Determine the (x, y) coordinate at the center of the cell enclosing the given text.  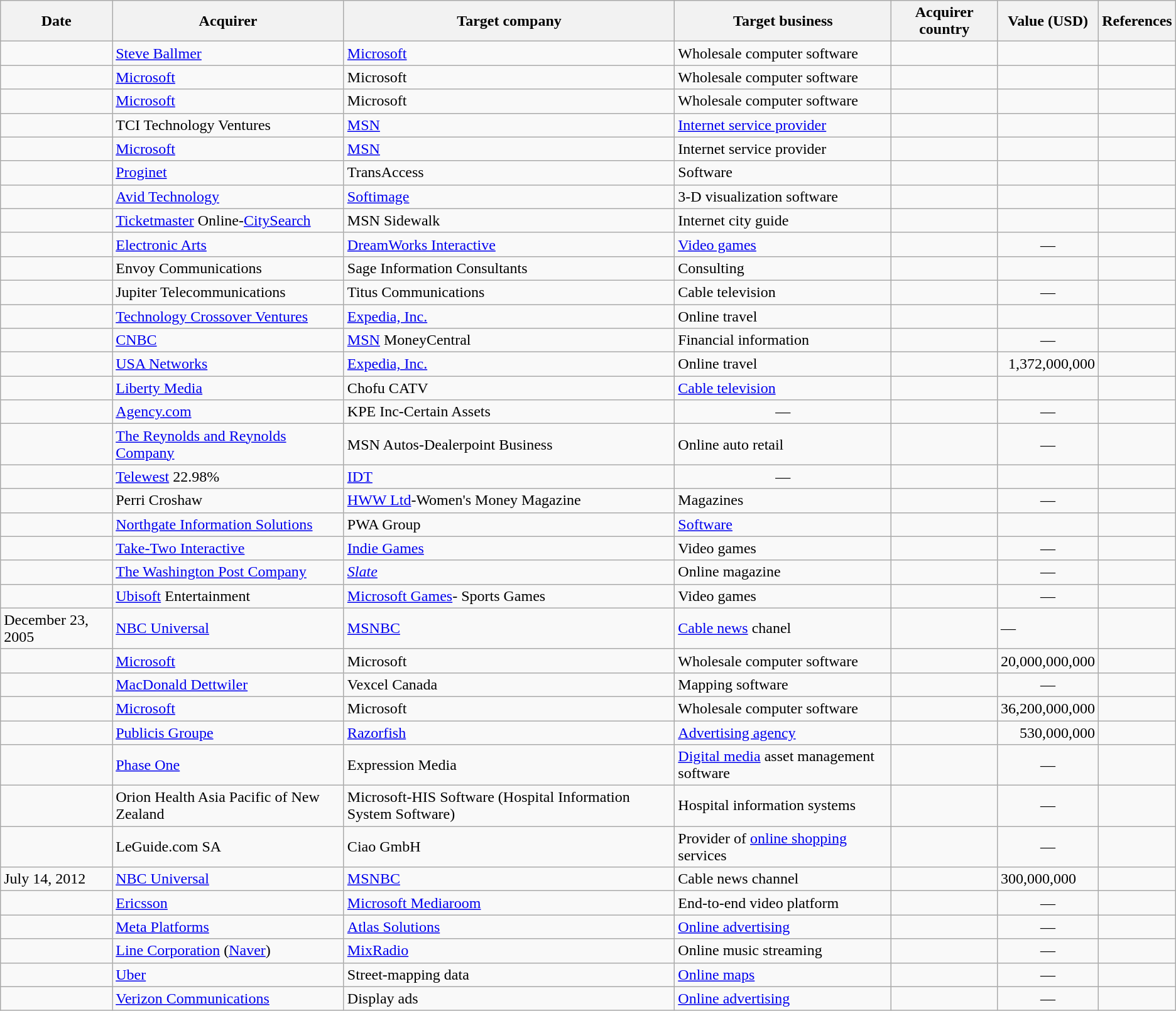
Atlas Solutions (509, 927)
MSN Autos-Dealerpoint Business (509, 445)
CNBC (229, 340)
Target company (509, 21)
Online music streaming (783, 951)
MSN MoneyCentral (509, 340)
Mapping software (783, 684)
Avid Technology (229, 197)
Titus Communications (509, 292)
530,000,000 (1048, 733)
KPE Inc-Certain Assets (509, 412)
PWA Group (509, 524)
Envoy Communications (229, 268)
MixRadio (509, 951)
References (1137, 21)
Meta Platforms (229, 927)
Liberty Media (229, 388)
Softimage (509, 197)
Acquirer country (945, 21)
Technology Crossover Ventures (229, 316)
MacDonald Dettwiler (229, 684)
Hospital information systems (783, 806)
Publicis Groupe (229, 733)
Ticketmaster Online-CitySearch (229, 220)
Steve Ballmer (229, 53)
Online magazine (783, 572)
Jupiter Telecommunications (229, 292)
IDT (509, 477)
Orion Health Asia Pacific of New Zealand (229, 806)
Agency.com (229, 412)
USA Networks (229, 364)
Ubisoft Entertainment (229, 596)
Phase One (229, 765)
Internet city guide (783, 220)
July 14, 2012 (57, 879)
Value (USD) (1048, 21)
HWW Ltd-Women's Money Magazine (509, 500)
Take-Two Interactive (229, 548)
36,200,000,000 (1048, 708)
300,000,000 (1048, 879)
Financial information (783, 340)
Ericsson (229, 903)
20,000,000,000 (1048, 661)
Online maps (783, 975)
December 23, 2005 (57, 628)
Provider of online shopping services (783, 846)
Vexcel Canada (509, 684)
3-D visualization software (783, 197)
LeGuide.com SA (229, 846)
Proginet (229, 173)
Indie Games (509, 548)
Acquirer (229, 21)
Magazines (783, 500)
Slate (509, 572)
Razorfish (509, 733)
Target business (783, 21)
Digital media asset management software (783, 765)
TCI Technology Ventures (229, 125)
Street-mapping data (509, 975)
Microsoft Mediaroom (509, 903)
Verizon Communications (229, 998)
MSN Sidewalk (509, 220)
Consulting (783, 268)
Electronic Arts (229, 244)
Date (57, 21)
TransAccess (509, 173)
Cable news channel (783, 879)
The Reynolds and Reynolds Company (229, 445)
Telewest 22.98% (229, 477)
Uber (229, 975)
Online auto retail (783, 445)
Advertising agency (783, 733)
Expression Media (509, 765)
Microsoft-HIS Software (Hospital Information System Software) (509, 806)
Cable news chanel (783, 628)
DreamWorks Interactive (509, 244)
Perri Croshaw (229, 500)
Microsoft Games- Sports Games (509, 596)
Ciao GmbH (509, 846)
Sage Information Consultants (509, 268)
The Washington Post Company (229, 572)
Display ads (509, 998)
1,372,000,000 (1048, 364)
Chofu CATV (509, 388)
End-to-end video platform (783, 903)
Line Corporation (Naver) (229, 951)
Northgate Information Solutions (229, 524)
